Find where the given text appears and provide that cell's center as [x, y] coordinate. 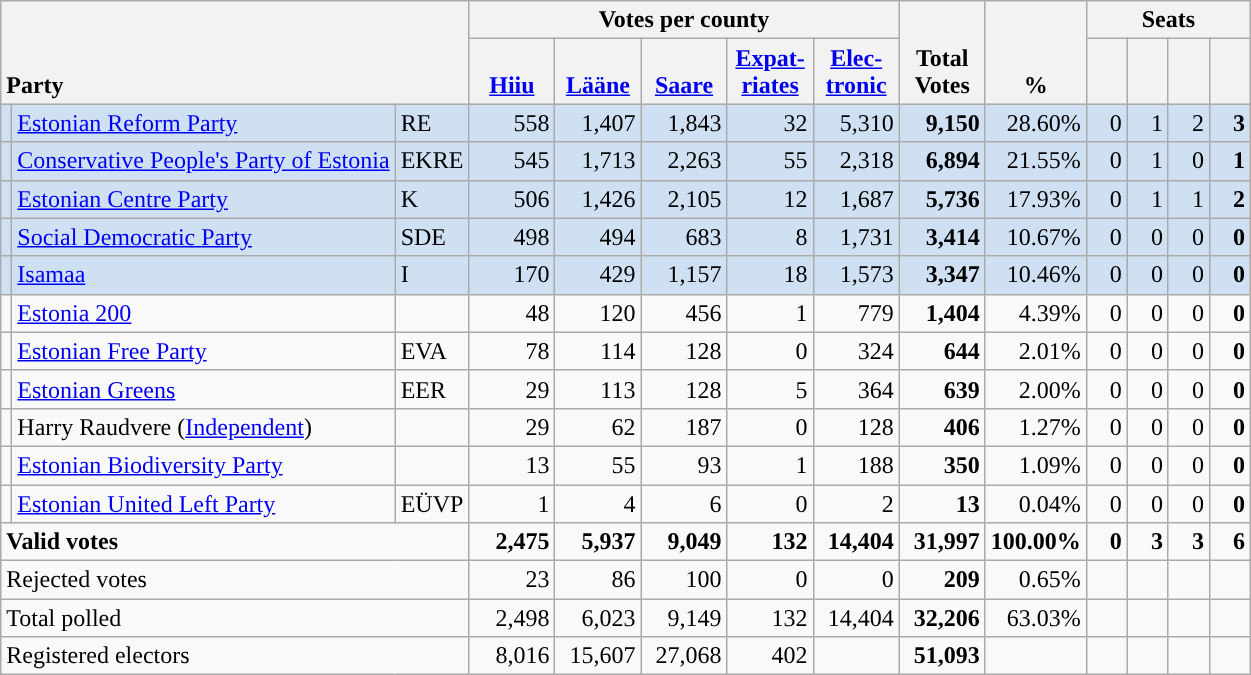
1,157 [684, 275]
6,894 [942, 161]
Saare [684, 72]
683 [684, 237]
% [1036, 52]
9,149 [684, 618]
10.46% [1036, 275]
1,407 [598, 123]
Expat- riates [770, 72]
1,713 [598, 161]
I [432, 275]
2,263 [684, 161]
EKRE [432, 161]
188 [856, 465]
779 [856, 313]
8 [770, 237]
1.09% [1036, 465]
93 [684, 465]
1,687 [856, 199]
Party [235, 52]
100 [684, 580]
86 [598, 580]
1.27% [1036, 427]
3,347 [942, 275]
12 [770, 199]
4 [598, 503]
4.39% [1036, 313]
RE [432, 123]
Rejected votes [235, 580]
9,049 [684, 542]
SDE [432, 237]
545 [512, 161]
2,475 [512, 542]
1,843 [684, 123]
Votes per county [684, 20]
639 [942, 389]
Estonian United Left Party [204, 503]
51,093 [942, 656]
644 [942, 351]
558 [512, 123]
Estonia 200 [204, 313]
17.93% [1036, 199]
3,414 [942, 237]
0.04% [1036, 503]
Total Votes [942, 52]
EÜVP [432, 503]
Social Democratic Party [204, 237]
Registered electors [235, 656]
5,310 [856, 123]
100.00% [1036, 542]
5 [770, 389]
Elec- tronic [856, 72]
Seats [1168, 20]
2,498 [512, 618]
Hiiu [512, 72]
114 [598, 351]
Valid votes [235, 542]
Estonian Centre Party [204, 199]
406 [942, 427]
2.00% [1036, 389]
9,150 [942, 123]
5,937 [598, 542]
32,206 [942, 618]
15,607 [598, 656]
6,023 [598, 618]
Conservative People's Party of Estonia [204, 161]
1,426 [598, 199]
2.01% [1036, 351]
EER [432, 389]
506 [512, 199]
456 [684, 313]
498 [512, 237]
23 [512, 580]
2,105 [684, 199]
62 [598, 427]
Estonian Reform Party [204, 123]
28.60% [1036, 123]
0.65% [1036, 580]
Isamaa [204, 275]
209 [942, 580]
Estonian Greens [204, 389]
1,731 [856, 237]
429 [598, 275]
21.55% [1036, 161]
113 [598, 389]
8,016 [512, 656]
364 [856, 389]
1,573 [856, 275]
187 [684, 427]
48 [512, 313]
Total polled [235, 618]
324 [856, 351]
31,997 [942, 542]
2,318 [856, 161]
18 [770, 275]
170 [512, 275]
Harry Raudvere (Independent) [204, 427]
494 [598, 237]
402 [770, 656]
63.03% [1036, 618]
5,736 [942, 199]
Estonian Free Party [204, 351]
78 [512, 351]
EVA [432, 351]
120 [598, 313]
10.67% [1036, 237]
1,404 [942, 313]
32 [770, 123]
Estonian Biodiversity Party [204, 465]
350 [942, 465]
K [432, 199]
27,068 [684, 656]
Lääne [598, 72]
